Find where the given text appears and provide that cell's center as [X, Y] coordinate. 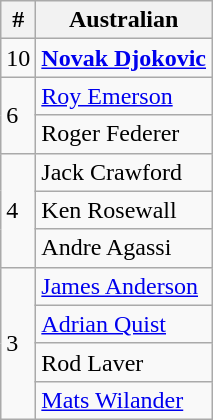
Rod Laver [124, 362]
Jack Crawford [124, 172]
6 [18, 115]
# [18, 20]
Roy Emerson [124, 96]
Mats Wilander [124, 400]
Roger Federer [124, 134]
Adrian Quist [124, 324]
10 [18, 58]
Ken Rosewall [124, 210]
Novak Djokovic [124, 58]
4 [18, 210]
James Anderson [124, 286]
3 [18, 343]
Andre Agassi [124, 248]
Australian [124, 20]
